Pinpoint the cell where the given text exists, returning its (x, y) midpoint coordinate. 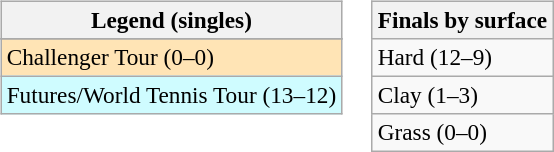
Hard (12–9) (462, 57)
Clay (1–3) (462, 95)
Finals by surface (462, 20)
Grass (0–0) (462, 133)
Challenger Tour (0–0) (171, 57)
Legend (singles) (171, 20)
Futures/World Tennis Tour (13–12) (171, 95)
